Locate the cell with the specified text and output its [x, y] center coordinate. 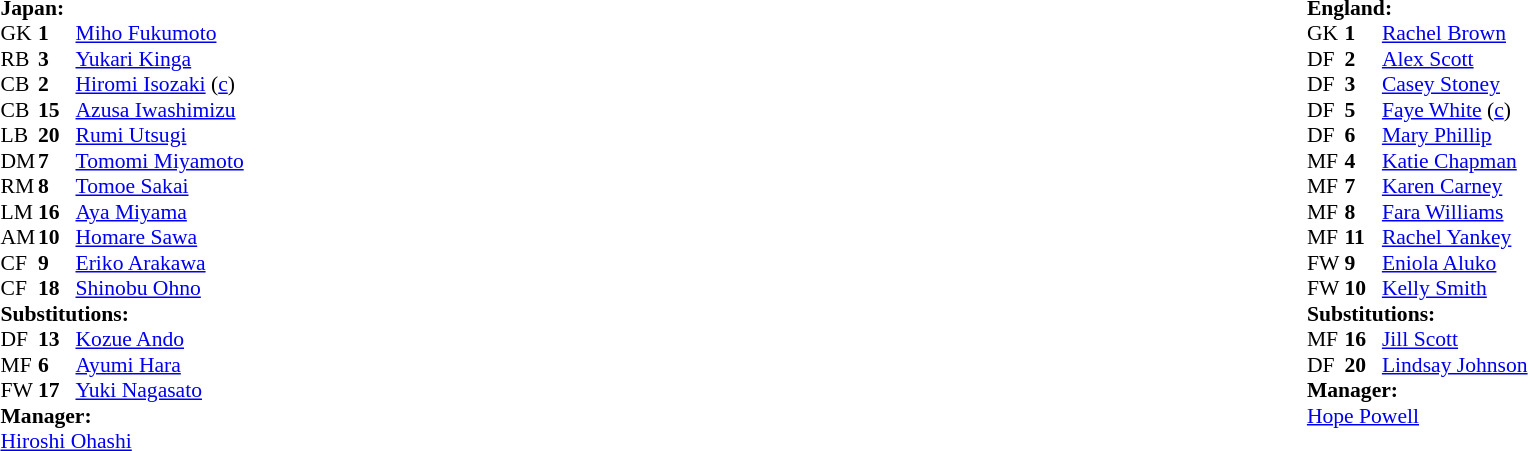
Azusa Iwashimizu [160, 110]
DM [19, 161]
Aya Miyama [160, 212]
Fara Williams [1455, 212]
Tomomi Miyamoto [160, 161]
Yuki Nagasato [160, 391]
4 [1363, 161]
Shinobu Ohno [160, 289]
Rachel Yankey [1455, 237]
Ayumi Hara [160, 365]
Hope Powell [1418, 416]
Rachel Brown [1455, 33]
Rumi Utsugi [160, 135]
Kozue Ando [160, 339]
Mary Phillip [1455, 135]
Homare Sawa [160, 237]
Lindsay Johnson [1455, 365]
Katie Chapman [1455, 161]
Alex Scott [1455, 59]
18 [57, 289]
LM [19, 212]
5 [1363, 110]
Hiromi Isozaki (c) [160, 85]
Eriko Arakawa [160, 263]
15 [57, 110]
Jill Scott [1455, 339]
Faye White (c) [1455, 110]
LB [19, 135]
Yukari Kinga [160, 59]
11 [1363, 237]
RB [19, 59]
Karen Carney [1455, 187]
AM [19, 237]
Miho Fukumoto [160, 33]
17 [57, 391]
Casey Stoney [1455, 85]
13 [57, 339]
Eniola Aluko [1455, 263]
RM [19, 187]
Kelly Smith [1455, 289]
Tomoe Sakai [160, 187]
